Determine the (x, y) coordinate at the center of the cell enclosing the given text.  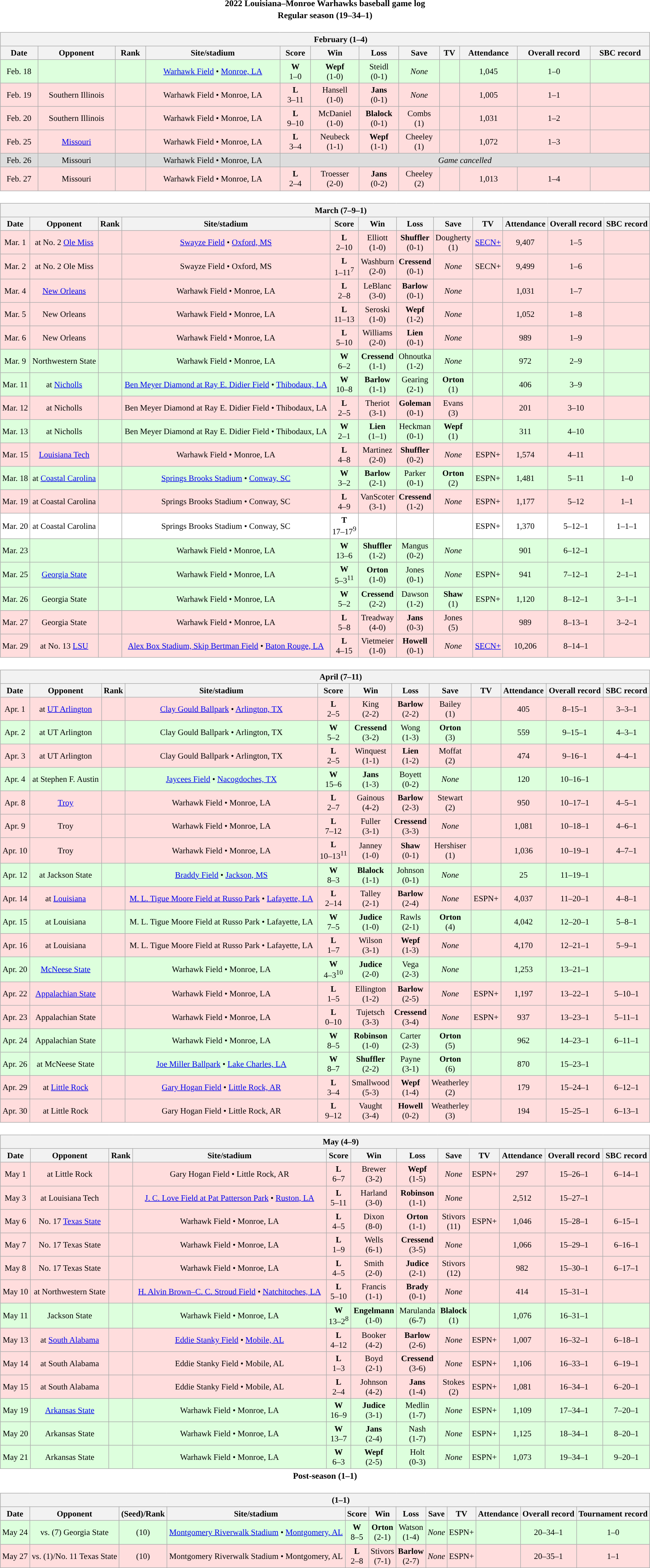
W6–3 (338, 1457)
Apr. 1 (15, 709)
Stokes(2) (453, 1387)
Troesser(2-0) (335, 179)
9–20–1 (626, 1457)
1,073 (522, 1457)
6–20–1 (626, 1387)
201 (525, 408)
Robinson(1-0) (371, 1040)
W6–2 (344, 361)
Lien(1-2) (411, 756)
1,253 (524, 969)
Apr. 8 (15, 803)
5–8–1 (626, 922)
Steidl(0-1) (379, 71)
6–14–1 (626, 1174)
Cheeley(2) (419, 179)
Apr. 4 (15, 780)
10–16–1 (575, 780)
Brady(0-1) (417, 1291)
Wepf(1-5) (417, 1174)
3–10 (576, 408)
Mar. 5 (15, 314)
Mar. 25 (15, 574)
Cressend(3-3) (411, 826)
2–9 (576, 361)
Blalock(1-1) (371, 875)
Wepf(1-4) (411, 1087)
L4–15 (344, 646)
L5–8 (344, 622)
Bailey(1) (451, 709)
L4–9 (344, 502)
Carter(2-3) (411, 1040)
Orton(6) (451, 1064)
W1–0 (295, 71)
Smallwood(5-3) (371, 1087)
Cressend(0-1) (415, 266)
Mar. 1 (15, 242)
Barlow(0-1) (415, 290)
Blalock(0-1) (379, 118)
Holt(0-3) (417, 1457)
4–10 (576, 431)
3–9 (576, 385)
Talley(2-1) (371, 898)
Stivors(11) (453, 1221)
Harland(3-0) (374, 1198)
4–7–1 (626, 850)
1,052 (525, 314)
at Stephen F. Austin (66, 780)
16–31–1 (574, 1315)
1–2 (554, 118)
Feb. 25 (19, 142)
L1–3 (338, 1363)
LeBlanc(3-0) (377, 290)
2,512 (522, 1198)
May 7 (16, 1244)
1,106 (522, 1363)
W13–6 (344, 550)
Apr. 30 (15, 1111)
Shuffler(2-2) (371, 1064)
VanScoter(3-1) (377, 502)
Judice(1-0) (371, 922)
311 (525, 431)
1–4 (554, 179)
1–9 (576, 338)
Washburn(2-0) (377, 266)
1,177 (525, 502)
Jans(2-4) (374, 1434)
Mar. 19 (15, 502)
Orton(4) (451, 922)
9–16–1 (575, 756)
Weatherley(2) (451, 1087)
Elliott(1-0) (377, 242)
Jans(1-4) (417, 1387)
8–13–1 (576, 622)
L6–7 (338, 1174)
T17–179 (344, 526)
Mar. 2 (15, 266)
10,206 (525, 646)
17–34–1 (574, 1410)
Cressend(3-2) (371, 732)
120 (524, 780)
13–21–1 (575, 969)
Weatherley(3) (451, 1111)
L1–9 (338, 1244)
Jones(5) (453, 622)
Neubeck(1-1) (335, 142)
Williams(2-0) (377, 338)
Apr. 23 (15, 1017)
L4–8 (344, 455)
Watson(1-4) (411, 1532)
Apr. 3 (15, 756)
4–6–1 (626, 826)
Tournament record (613, 1514)
Apr. 12 (15, 875)
Mar. 18 (15, 478)
1,120 (525, 599)
4,042 (524, 922)
20–35–1 (548, 1556)
Orton(1-1) (417, 1221)
Apr. 26 (15, 1064)
J. C. Love Field at Pat Patterson Park • Ruston, LA (229, 1198)
9,407 (525, 242)
Dougherty(1) (453, 242)
Francis(1-1) (374, 1291)
Goleman(0-1) (415, 408)
1–5 (576, 242)
W8–3 (333, 875)
L11–13 (344, 314)
L1–117 (344, 266)
15–30–1 (574, 1268)
May 3 (16, 1198)
L1–7 (333, 945)
25 (524, 875)
1,574 (525, 455)
(1–1) (325, 1500)
1–8 (576, 314)
Feb. 26 (19, 160)
Louisiana Tech (64, 455)
Jones(0-1) (415, 574)
9–15–1 (575, 732)
L9–10 (295, 118)
L9–12 (333, 1111)
Vietmeier(1-0) (377, 646)
1–3 (554, 142)
Evans(3) (453, 408)
Robinson(1-1) (417, 1198)
Cressend(3-5) (417, 1244)
Cressend(1-2) (415, 502)
7–12–1 (576, 574)
Mangus(0-2) (415, 550)
at Northwestern State (70, 1291)
15–23–1 (575, 1064)
559 (524, 732)
Mar. 4 (15, 290)
3–3–1 (626, 709)
8–12–1 (576, 599)
Apr. 22 (15, 994)
6–16–1 (626, 1244)
11–20–1 (575, 898)
Shaw(0-1) (411, 850)
1,046 (522, 1221)
1,013 (489, 179)
Judice(2-0) (371, 969)
Jans(0-2) (379, 179)
Barlow(2-1) (377, 478)
15–25–1 (575, 1111)
Jackson State (70, 1315)
Mar. 6 (15, 338)
19–34–1 (574, 1457)
Feb. 18 (19, 71)
Janney(1-0) (371, 850)
H. Alvin Brown–C. C. Stroud Field • Natchitoches, LA (229, 1291)
Dawson(1-2) (415, 599)
406 (525, 385)
15–26–1 (574, 1174)
16–34–1 (574, 1387)
4–5–1 (626, 803)
Apr. 14 (15, 898)
474 (524, 756)
Wepf(1-0) (335, 71)
Game cancelled (465, 160)
Smith(2-0) (374, 1268)
4,037 (524, 898)
Howell(0-2) (411, 1111)
11–19–1 (575, 875)
Apr. 20 (15, 969)
Treadway(4-0) (377, 622)
vs. (1)/No. 11 Texas State (75, 1556)
6–15–1 (626, 1221)
Stivors(12) (453, 1268)
Engelmann(1-0) (374, 1315)
6–17–1 (626, 1268)
Mar. 27 (15, 622)
L7–12 (333, 826)
Moffat(2) (451, 756)
Orton(3) (451, 732)
10–18–1 (575, 826)
at Louisiana Tech (70, 1198)
L1–5 (333, 994)
Martinez(2-0) (377, 455)
Wepf(1-1) (379, 142)
L2–10 (344, 242)
W7–5 (333, 922)
15–31–1 (574, 1291)
16–33–1 (574, 1363)
1,066 (522, 1244)
4–3–1 (626, 732)
5–11 (576, 478)
May 27 (15, 1556)
Apr. 24 (15, 1040)
Winquest(1-1) (371, 756)
1,005 (489, 95)
L2–7 (333, 803)
at McNeese State (66, 1064)
Jans(1-3) (371, 780)
May 24 (15, 1532)
870 (524, 1064)
5–11–1 (626, 1017)
Tujetsch(3-3) (371, 1017)
King(2-2) (371, 709)
6–11–1 (626, 1040)
Shuffler(1-2) (377, 550)
5–9–1 (626, 945)
Mar. 12 (15, 408)
Vaught(3-4) (371, 1111)
4–11 (576, 455)
Parker(0-1) (415, 478)
194 (524, 1111)
Boyett(0-2) (411, 780)
Wepf(1-3) (411, 945)
13–23–1 (575, 1017)
Cressend(2-2) (377, 599)
May 1 (16, 1174)
6–18–1 (626, 1340)
Apr. 16 (15, 945)
Cheeley(1) (419, 142)
7–20–1 (626, 1410)
Mar. 23 (15, 550)
941 (525, 574)
March (7–9–1) (325, 210)
14–23–1 (575, 1040)
5–12 (576, 502)
Heckman(0-1) (415, 431)
Mar. 13 (15, 431)
Mar. 9 (15, 361)
15–24–1 (575, 1087)
May 11 (16, 1315)
15–27–1 (574, 1198)
Ellington(1-2) (371, 994)
February (1–4) (325, 39)
405 (524, 709)
Orton(2) (453, 478)
Blalock(1) (453, 1315)
414 (522, 1291)
12–21–1 (575, 945)
Payne(3-1) (411, 1064)
15–28–1 (574, 1221)
May 20 (16, 1434)
1,072 (489, 142)
Barlow(2-6) (417, 1340)
2–1–1 (627, 574)
901 (525, 550)
5–12–1 (576, 526)
16–32–1 (574, 1340)
6–19–1 (626, 1363)
Booker(4-2) (374, 1340)
Wepf(1-2) (415, 314)
Joe Miller Ballpark • Lake Charles, LA (221, 1064)
L3–11 (295, 95)
W3–2 (344, 478)
Johnson(0-1) (411, 875)
937 (524, 1017)
Dixon(8-0) (374, 1221)
Rawls(2-1) (411, 922)
Cressend(3-4) (411, 1017)
Shuffler(0-2) (415, 455)
4–8–1 (626, 898)
20–34–1 (548, 1532)
W4–310 (333, 969)
8–14–1 (576, 646)
3–1–1 (627, 599)
Shaw(1) (453, 599)
Orton(5) (451, 1040)
950 (524, 803)
W13–28 (338, 1315)
Judice(3-1) (374, 1410)
Howell(0-1) (415, 646)
Mar. 29 (15, 646)
McDaniel(1-0) (335, 118)
1,370 (525, 526)
Alex Box Stadium, Skip Bertman Field • Baton Rouge, LA (226, 646)
Nash(1-7) (417, 1434)
Gearing(2-1) (415, 385)
Medlin(1-7) (417, 1410)
Judice(2-1) (417, 1268)
10–19–1 (575, 850)
May 6 (16, 1221)
Orton(2-1) (382, 1532)
May 14 (16, 1363)
L4–12 (338, 1340)
1,036 (524, 850)
Gainous(4-2) (371, 803)
Barlow(2-4) (411, 898)
Orton(1) (453, 385)
18–34–1 (574, 1434)
Hansell(1-0) (335, 95)
1,076 (522, 1315)
Feb. 19 (19, 95)
8–20–1 (626, 1434)
1,481 (525, 478)
May 19 (16, 1410)
6–13–1 (626, 1111)
W2–1 (344, 431)
Wells(6-1) (374, 1244)
15–29–1 (574, 1244)
Combs(1) (419, 118)
Vega(2-3) (411, 969)
Jans(0-3) (415, 622)
Cressend(3-6) (417, 1363)
1,045 (489, 71)
Barlow(1-1) (377, 385)
Hershiser(1) (451, 850)
1,197 (524, 994)
1,007 (522, 1340)
W8–7 (333, 1064)
May 10 (16, 1291)
Feb. 27 (19, 179)
1–1–1 (627, 526)
Seroski(1-0) (377, 314)
at Jackson State (66, 875)
W5–311 (344, 574)
L2–14 (333, 898)
1–6 (576, 266)
McNeese State (66, 969)
Mar. 15 (15, 455)
Barlow(2-3) (411, 803)
Brewer(3-2) (374, 1174)
L10–1311 (333, 850)
Johnson(4-2) (374, 1387)
Barlow(2-5) (411, 994)
L5–11 (338, 1198)
Mar. 11 (15, 385)
Northwestern State (64, 361)
1,125 (522, 1434)
Stivors(7-1) (382, 1556)
at No. 13 LSU (64, 646)
Braddy Field • Jackson, MS (221, 875)
8–15–1 (575, 709)
April (7–11) (325, 677)
May (4–9) (325, 1142)
W15–6 (333, 780)
Cressend(1-1) (377, 361)
10–17–1 (575, 803)
Apr. 10 (15, 850)
Jaycees Field • Nacogdoches, TX (221, 780)
Barlow(2-2) (411, 709)
13–22–1 (575, 994)
Feb. 20 (19, 118)
Marulanda(6-7) (417, 1315)
297 (522, 1174)
12–20–1 (575, 922)
Barlow(2-7) (411, 1556)
Apr. 9 (15, 826)
179 (524, 1087)
4–4–1 (626, 756)
Stewart(2) (451, 803)
W16–9 (338, 1410)
Ohnoutka(1-2) (415, 361)
Lien(0-1) (415, 338)
Wepf(2-5) (374, 1457)
L0–10 (333, 1017)
Wong(1-3) (411, 732)
5–10–1 (626, 994)
W13–7 (338, 1434)
Orton(1-0) (377, 574)
May 15 (16, 1387)
1–7 (576, 290)
Shuffler(0-1) (415, 242)
Jans(0-1) (379, 95)
982 (522, 1268)
Fuller(3-1) (371, 826)
Wepf(1) (453, 431)
May 21 (16, 1457)
May 8 (16, 1268)
(Seed)/Rank (143, 1514)
W10–8 (344, 385)
Apr. 15 (15, 922)
1,109 (522, 1410)
9,499 (525, 266)
Mar. 20 (15, 526)
Theriot(3-1) (377, 408)
Lien(1–1) (377, 431)
Wilson(3-1) (371, 945)
Boyd(2-1) (374, 1363)
972 (525, 361)
962 (524, 1040)
vs. (7) Georgia State (75, 1532)
Apr. 2 (15, 732)
Mar. 26 (15, 599)
Apr. 29 (15, 1087)
4,170 (524, 945)
3–2–1 (627, 622)
May 13 (16, 1340)
